Return the [x, y] coordinate for the center point of the cell that contains the specified text.  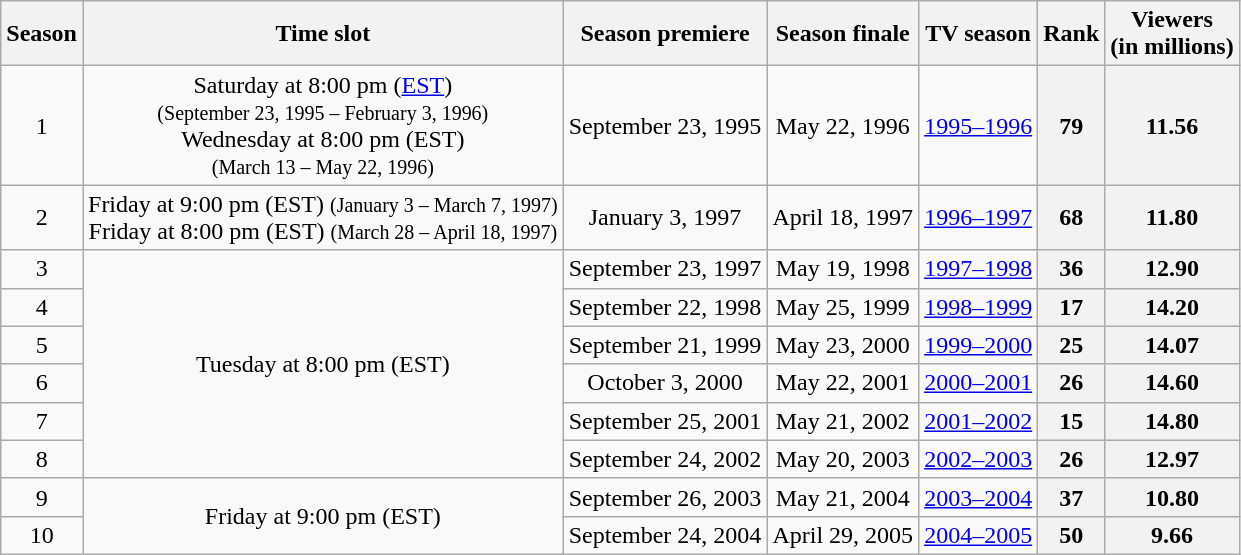
April 18, 1997 [843, 218]
September 22, 1998 [665, 307]
3 [42, 269]
Tuesday at 8:00 pm (EST) [322, 364]
September 24, 2002 [665, 459]
2002–2003 [978, 459]
September 24, 2004 [665, 535]
37 [1072, 497]
1998–1999 [978, 307]
6 [42, 383]
2 [42, 218]
Season finale [843, 34]
October 3, 2000 [665, 383]
May 21, 2004 [843, 497]
April 29, 2005 [843, 535]
September 23, 1997 [665, 269]
TV season [978, 34]
May 22, 1996 [843, 126]
May 19, 1998 [843, 269]
25 [1072, 345]
May 23, 2000 [843, 345]
May 21, 2002 [843, 421]
May 20, 2003 [843, 459]
September 21, 1999 [665, 345]
79 [1072, 126]
8 [42, 459]
50 [1072, 535]
1995–1996 [978, 126]
14.80 [1172, 421]
14.07 [1172, 345]
15 [1072, 421]
1996–1997 [978, 218]
Saturday at 8:00 pm (EST)(September 23, 1995 – February 3, 1996)Wednesday at 8:00 pm (EST)(March 13 – May 22, 1996) [322, 126]
12.97 [1172, 459]
2000–2001 [978, 383]
2003–2004 [978, 497]
17 [1072, 307]
7 [42, 421]
14.20 [1172, 307]
9.66 [1172, 535]
Friday at 9:00 pm (EST) (January 3 – March 7, 1997)Friday at 8:00 pm (EST) (March 28 – April 18, 1997) [322, 218]
4 [42, 307]
Season [42, 34]
May 25, 1999 [843, 307]
Viewers(in millions) [1172, 34]
10.80 [1172, 497]
1997–1998 [978, 269]
Time slot [322, 34]
36 [1072, 269]
1 [42, 126]
10 [42, 535]
May 22, 2001 [843, 383]
9 [42, 497]
September 23, 1995 [665, 126]
2004–2005 [978, 535]
1999–2000 [978, 345]
Season premiere [665, 34]
September 25, 2001 [665, 421]
5 [42, 345]
68 [1072, 218]
January 3, 1997 [665, 218]
11.80 [1172, 218]
14.60 [1172, 383]
11.56 [1172, 126]
Rank [1072, 34]
September 26, 2003 [665, 497]
12.90 [1172, 269]
2001–2002 [978, 421]
Friday at 9:00 pm (EST) [322, 516]
